Search for the cell housing the specified text and yield its [x, y] center coordinate. 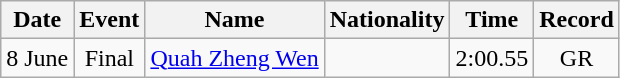
Time [492, 20]
Final [110, 58]
Event [110, 20]
8 June [38, 58]
Quah Zheng Wen [234, 58]
GR [577, 58]
Record [577, 20]
Nationality [387, 20]
2:00.55 [492, 58]
Name [234, 20]
Date [38, 20]
